For the text-containing cell, return its midpoint in [x, y] coordinate format. 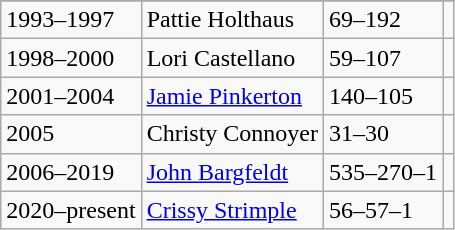
2001–2004 [71, 96]
1998–2000 [71, 58]
Crissy Strimple [232, 210]
2020–present [71, 210]
John Bargfeldt [232, 172]
59–107 [384, 58]
31–30 [384, 134]
2006–2019 [71, 172]
56–57–1 [384, 210]
69–192 [384, 20]
Pattie Holthaus [232, 20]
1993–1997 [71, 20]
140–105 [384, 96]
Lori Castellano [232, 58]
535–270–1 [384, 172]
Jamie Pinkerton [232, 96]
2005 [71, 134]
Christy Connoyer [232, 134]
